Locate the cell with the specified text and output its [x, y] center coordinate. 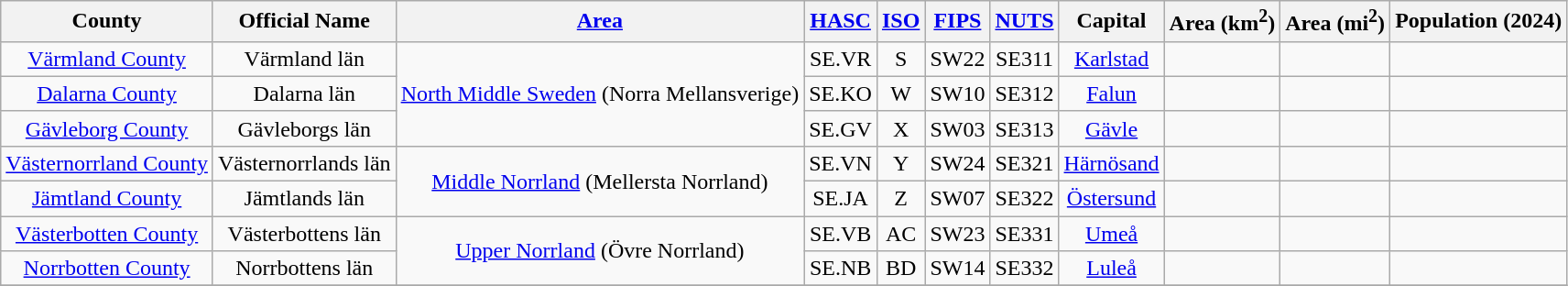
Dalarna län [304, 93]
Norrbottens län [304, 269]
Y [900, 163]
SE312 [1024, 93]
Jämtland County [107, 199]
NUTS [1024, 22]
BD [900, 269]
Falun [1112, 93]
FIPS [958, 22]
Västernorrlands län [304, 163]
SW24 [958, 163]
Area (km2) [1222, 22]
HASC [841, 22]
SE.KO [841, 93]
Karlstad [1112, 59]
SE321 [1024, 163]
Norrbotten County [107, 269]
AC [900, 234]
SE.VN [841, 163]
SW07 [958, 199]
Gävleborgs län [304, 128]
SW22 [958, 59]
SE311 [1024, 59]
X [900, 128]
North Middle Sweden (Norra Mellansverige) [600, 93]
SE322 [1024, 199]
Västernorrland County [107, 163]
Z [900, 199]
Area (mi2) [1335, 22]
Västerbottens län [304, 234]
SE332 [1024, 269]
SE.GV [841, 128]
SW23 [958, 234]
S [900, 59]
SW14 [958, 269]
Värmland län [304, 59]
County [107, 22]
Umeå [1112, 234]
Gävleborg County [107, 128]
Härnösand [1112, 163]
Upper Norrland (Övre Norrland) [600, 251]
ISO [900, 22]
Population (2024) [1478, 22]
Västerbotten County [107, 234]
SE313 [1024, 128]
SE331 [1024, 234]
Östersund [1112, 199]
Middle Norrland (Mellersta Norrland) [600, 181]
SW10 [958, 93]
Capital [1112, 22]
SE.JA [841, 199]
SE.NB [841, 269]
SW03 [958, 128]
SE.VR [841, 59]
Värmland County [107, 59]
Area [600, 22]
Jämtlands län [304, 199]
W [900, 93]
Official Name [304, 22]
Gävle [1112, 128]
SE.VB [841, 234]
Luleå [1112, 269]
Dalarna County [107, 93]
